From the cell containing the given text, extract its center point as [x, y] coordinate. 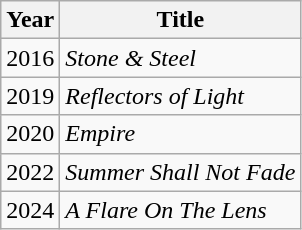
Reflectors of Light [180, 96]
2020 [30, 134]
2022 [30, 172]
2016 [30, 58]
2019 [30, 96]
Title [180, 20]
Summer Shall Not Fade [180, 172]
Stone & Steel [180, 58]
Year [30, 20]
Empire [180, 134]
A Flare On The Lens [180, 210]
2024 [30, 210]
